Locate the cell with the specified text and output its [x, y] center coordinate. 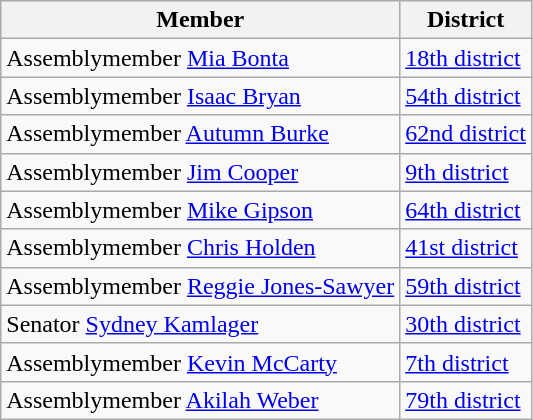
District [466, 20]
Assemblymember Reggie Jones-Sawyer [200, 286]
79th district [466, 400]
64th district [466, 210]
18th district [466, 58]
9th district [466, 172]
7th district [466, 362]
Member [200, 20]
Assemblymember Autumn Burke [200, 134]
54th district [466, 96]
30th district [466, 324]
Assemblymember Isaac Bryan [200, 96]
41st district [466, 248]
Assemblymember Jim Cooper [200, 172]
59th district [466, 286]
Assemblymember Chris Holden [200, 248]
Assemblymember Kevin McCarty [200, 362]
62nd district [466, 134]
Assemblymember Mia Bonta [200, 58]
Assemblymember Akilah Weber [200, 400]
Assemblymember Mike Gipson [200, 210]
Senator Sydney Kamlager [200, 324]
